For the text-containing cell, return its midpoint in [X, Y] coordinate format. 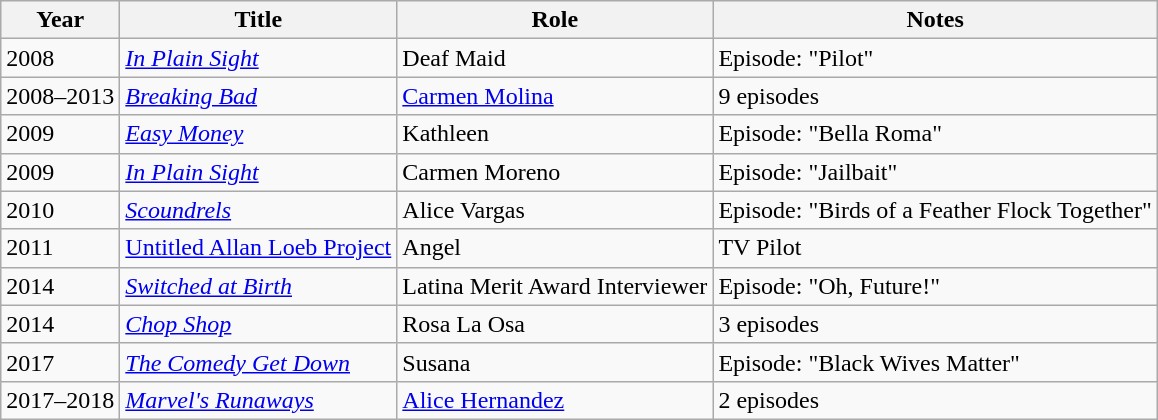
TV Pilot [935, 248]
Switched at Birth [258, 286]
3 episodes [935, 324]
Breaking Bad [258, 96]
Deaf Maid [555, 58]
2 episodes [935, 400]
Notes [935, 20]
Scoundrels [258, 210]
Carmen Molina [555, 96]
Untitled Allan Loeb Project [258, 248]
2008–2013 [60, 96]
Episode: "Jailbait" [935, 172]
Carmen Moreno [555, 172]
Chop Shop [258, 324]
Year [60, 20]
Rosa La Osa [555, 324]
Latina Merit Award Interviewer [555, 286]
Episode: "Birds of a Feather Flock Together" [935, 210]
Alice Vargas [555, 210]
Episode: "Oh, Future!" [935, 286]
2017 [60, 362]
2010 [60, 210]
Marvel's Runaways [258, 400]
2008 [60, 58]
The Comedy Get Down [258, 362]
Easy Money [258, 134]
Angel [555, 248]
Episode: "Black Wives Matter" [935, 362]
Alice Hernandez [555, 400]
Role [555, 20]
Kathleen [555, 134]
Susana [555, 362]
Episode: "Pilot" [935, 58]
Title [258, 20]
2011 [60, 248]
2017–2018 [60, 400]
Episode: "Bella Roma" [935, 134]
9 episodes [935, 96]
